Pinpoint the cell where the given text exists, returning its [X, Y] midpoint coordinate. 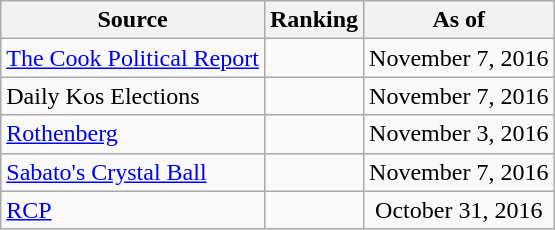
Source [133, 20]
Daily Kos Elections [133, 96]
Ranking [314, 20]
The Cook Political Report [133, 58]
Rothenberg [133, 134]
October 31, 2016 [459, 210]
RCP [133, 210]
November 3, 2016 [459, 134]
Sabato's Crystal Ball [133, 172]
As of [459, 20]
